Search for the cell housing the specified text and yield its [X, Y] center coordinate. 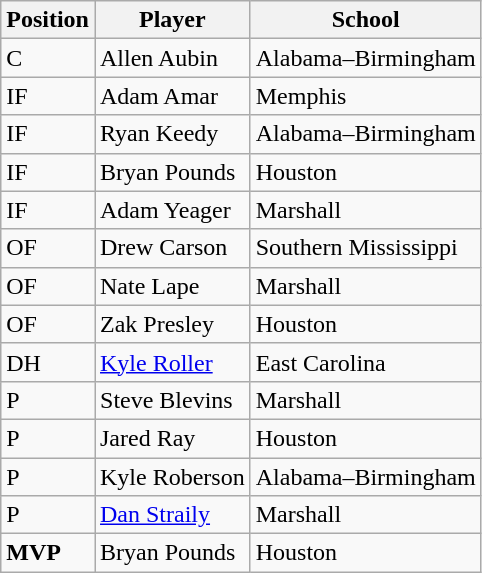
Southern Mississippi [366, 248]
East Carolina [366, 362]
Zak Presley [172, 324]
Adam Yeager [172, 210]
Drew Carson [172, 248]
Player [172, 20]
Memphis [366, 96]
Nate Lape [172, 286]
C [48, 58]
MVP [48, 553]
Dan Straily [172, 515]
Allen Aubin [172, 58]
Steve Blevins [172, 400]
Adam Amar [172, 96]
Ryan Keedy [172, 134]
Kyle Roller [172, 362]
Position [48, 20]
School [366, 20]
Kyle Roberson [172, 477]
DH [48, 362]
Jared Ray [172, 438]
